Determine the [x, y] coordinate at the center of the cell enclosing the given text.  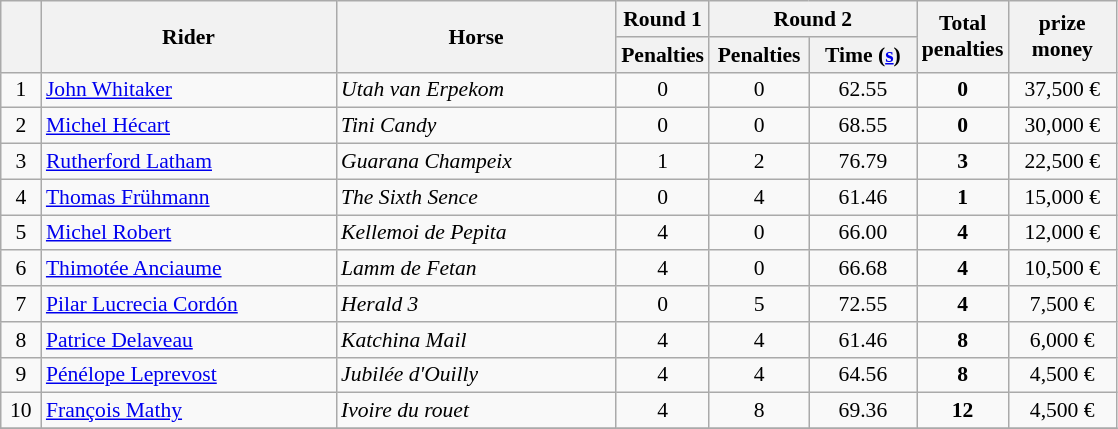
François Mathy [188, 411]
Ivoire du rouet [476, 411]
12 [963, 411]
68.55 [863, 126]
64.56 [863, 375]
10,500 € [1062, 269]
John Whitaker [188, 90]
Pilar Lucrecia Cordón [188, 304]
Patrice Delaveau [188, 340]
Thimotée Anciaume [188, 269]
Katchina Mail [476, 340]
Time (s) [863, 55]
Round 2 [813, 19]
10 [21, 411]
7 [21, 304]
66.00 [863, 233]
Herald 3 [476, 304]
62.55 [863, 90]
76.79 [863, 162]
Jubilée d'Ouilly [476, 375]
9 [21, 375]
72.55 [863, 304]
6,000 € [1062, 340]
Kellemoi de Pepita [476, 233]
66.68 [863, 269]
Michel Robert [188, 233]
6 [21, 269]
Utah van Erpekom [476, 90]
The Sixth Sence [476, 197]
Totalpenalties [963, 36]
Rider [188, 36]
Round 1 [662, 19]
12,000 € [1062, 233]
Rutherford Latham [188, 162]
Horse [476, 36]
Tini Candy [476, 126]
Thomas Frühmann [188, 197]
37,500 € [1062, 90]
Pénélope Leprevost [188, 375]
15,000 € [1062, 197]
Guarana Champeix [476, 162]
30,000 € [1062, 126]
69.36 [863, 411]
Lamm de Fetan [476, 269]
22,500 € [1062, 162]
7,500 € [1062, 304]
prizemoney [1062, 36]
Michel Hécart [188, 126]
